Capture the cell that displays the provided text and extract its (x, y) central coordinate. 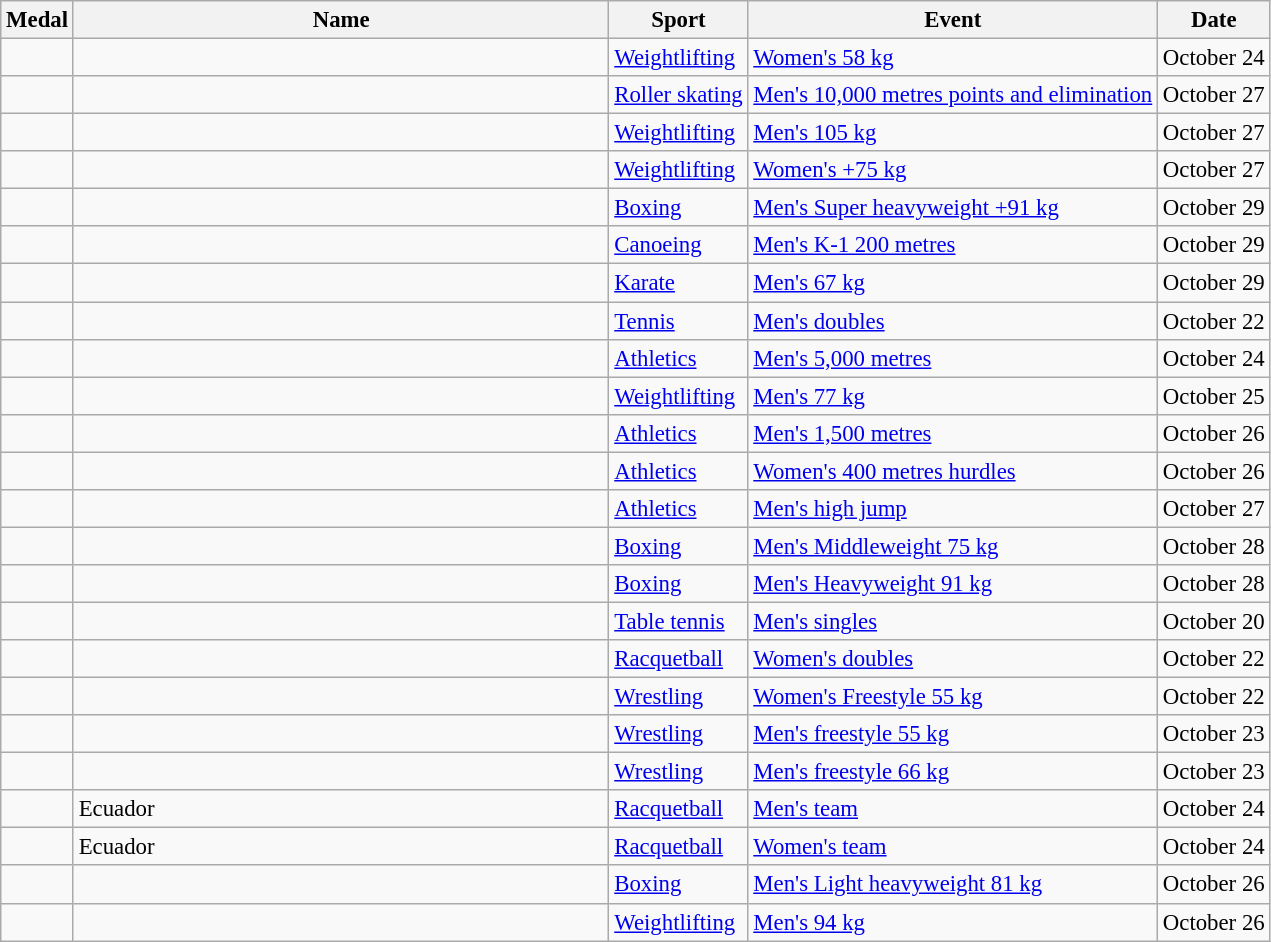
Men's doubles (953, 321)
Men's 10,000 metres points and elimination (953, 95)
Men's Super heavyweight +91 kg (953, 208)
Men's team (953, 809)
October 25 (1214, 396)
Men's Light heavyweight 81 kg (953, 885)
Men's freestyle 55 kg (953, 734)
Men's 77 kg (953, 396)
Medal (38, 20)
Men's K-1 200 metres (953, 245)
Men's 94 kg (953, 922)
Women's Freestyle 55 kg (953, 697)
Women's 400 metres hurdles (953, 471)
Women's doubles (953, 659)
Men's 105 kg (953, 133)
Sport (678, 20)
Men's freestyle 66 kg (953, 772)
Name (341, 20)
Women's 58 kg (953, 58)
Tennis (678, 321)
Canoeing (678, 245)
Table tennis (678, 621)
Men's singles (953, 621)
October 20 (1214, 621)
Men's 67 kg (953, 283)
Date (1214, 20)
Event (953, 20)
Men's Middleweight 75 kg (953, 546)
Men's high jump (953, 509)
Women's team (953, 847)
Men's Heavyweight 91 kg (953, 584)
Women's +75 kg (953, 170)
Men's 5,000 metres (953, 358)
Karate (678, 283)
Roller skating (678, 95)
Men's 1,500 metres (953, 433)
